Scan for the cell matching the given text and deliver its (x, y) coordinate at center. 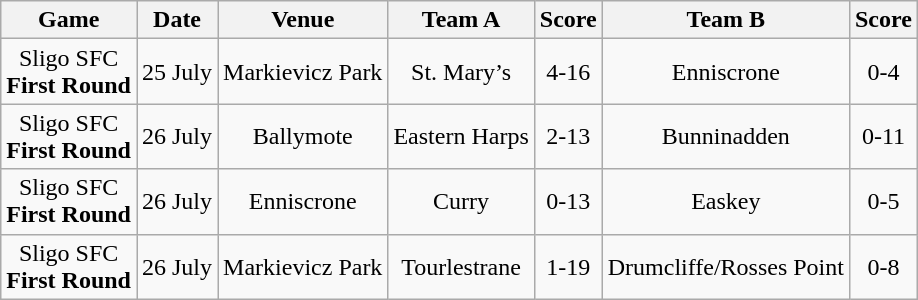
Bunninadden (726, 136)
Easkey (726, 202)
Team A (461, 20)
Ballymote (303, 136)
25 July (176, 72)
Curry (461, 202)
4-16 (568, 72)
Venue (303, 20)
Team B (726, 20)
2-13 (568, 136)
1-19 (568, 266)
0-5 (883, 202)
Tourlestrane (461, 266)
0-11 (883, 136)
Date (176, 20)
St. Mary’s (461, 72)
0-13 (568, 202)
Drumcliffe/Rosses Point (726, 266)
Eastern Harps (461, 136)
Game (69, 20)
0-8 (883, 266)
0-4 (883, 72)
